For the text-containing cell, return its midpoint in [X, Y] coordinate format. 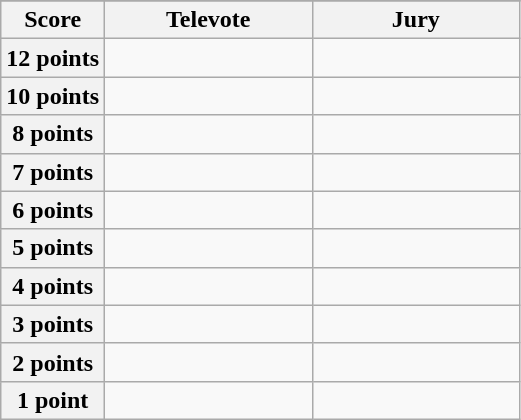
7 points [53, 172]
Jury [416, 20]
10 points [53, 96]
2 points [53, 362]
12 points [53, 58]
5 points [53, 248]
8 points [53, 134]
3 points [53, 324]
1 point [53, 400]
Score [53, 20]
4 points [53, 286]
Televote [209, 20]
6 points [53, 210]
